Find where the given text appears and provide that cell's center as (X, Y) coordinate. 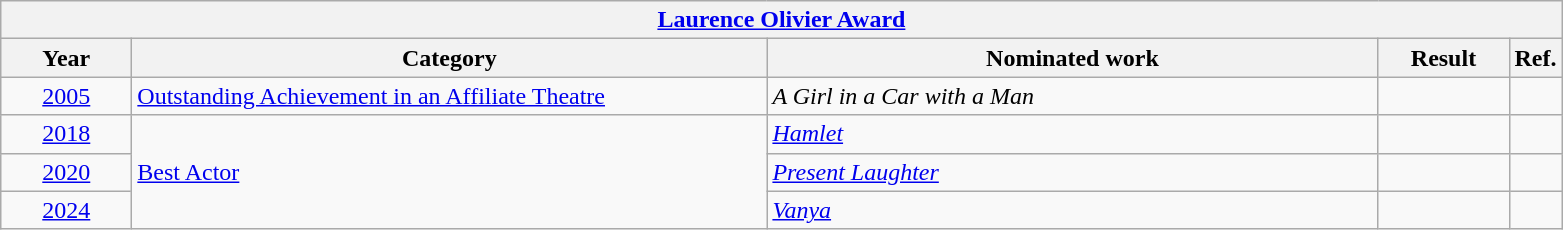
2018 (66, 134)
Best Actor (450, 172)
2024 (66, 210)
Result (1444, 58)
Nominated work (1072, 58)
Hamlet (1072, 134)
2020 (66, 172)
Ref. (1536, 58)
Outstanding Achievement in an Affiliate Theatre (450, 96)
A Girl in a Car with a Man (1072, 96)
Category (450, 58)
Present Laughter (1072, 172)
2005 (66, 96)
Laurence Olivier Award (782, 20)
Year (66, 58)
Vanya (1072, 210)
